Pinpoint the cell where the given text exists, returning its (X, Y) midpoint coordinate. 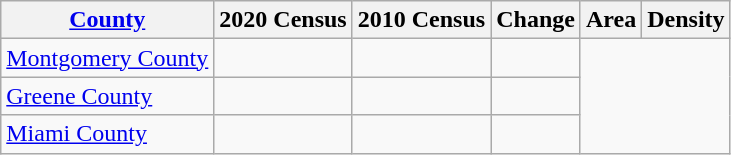
Miami County (108, 134)
Montgomery County (108, 58)
2010 Census (421, 20)
2020 Census (283, 20)
County (108, 20)
Greene County (108, 96)
Area (610, 20)
Density (686, 20)
Change (536, 20)
